Detect which cell encompasses the target text, then output its [X, Y] center coordinate. 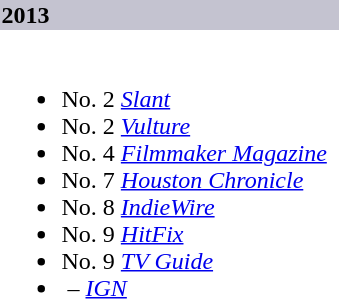
2013 [170, 15]
